Output the [X, Y] coordinate of the center of the cell containing the given text.  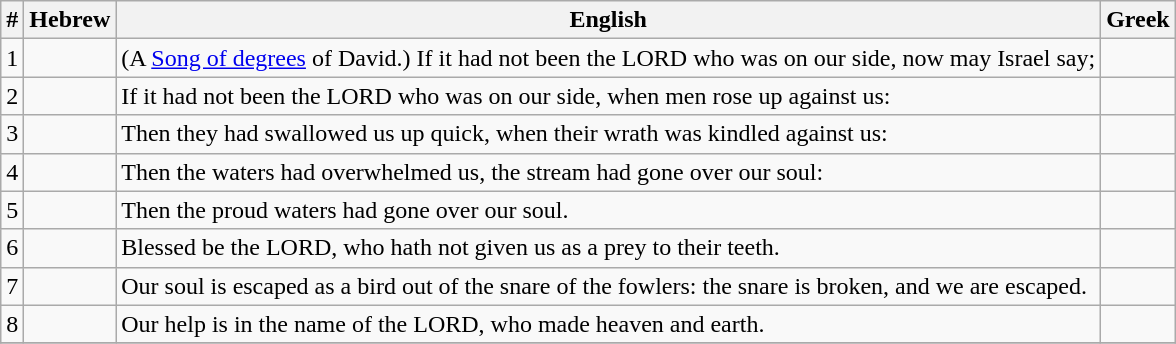
5 [12, 210]
Greek [1138, 20]
3 [12, 134]
If it had not been the LORD who was on our side, when men rose up against us: [608, 96]
(A Song of degrees of David.) If it had not been the LORD who was on our side, now may Israel say; [608, 58]
8 [12, 324]
1 [12, 58]
Then the waters had overwhelmed us, the stream had gone over our soul: [608, 172]
2 [12, 96]
Hebrew [70, 20]
Then they had swallowed us up quick, when their wrath was kindled against us: [608, 134]
Our soul is escaped as a bird out of the snare of the fowlers: the snare is broken, and we are escaped. [608, 286]
Blessed be the LORD, who hath not given us as a prey to their teeth. [608, 248]
6 [12, 248]
English [608, 20]
Then the proud waters had gone over our soul. [608, 210]
7 [12, 286]
# [12, 20]
Our help is in the name of the LORD, who made heaven and earth. [608, 324]
4 [12, 172]
